Capture the cell that displays the provided text and extract its (x, y) central coordinate. 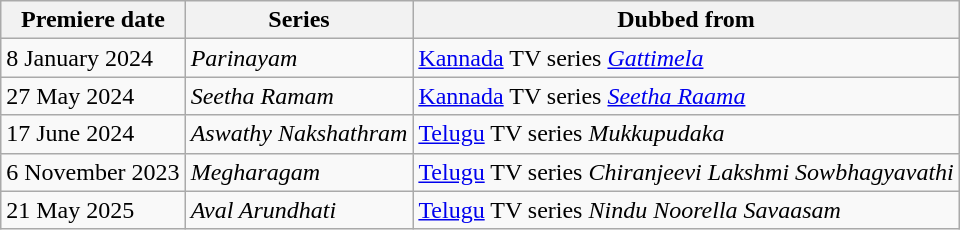
Seetha Ramam (299, 96)
Kannada TV series Gattimela (686, 58)
Dubbed from (686, 20)
Series (299, 20)
Telugu TV series Chiranjeevi Lakshmi Sowbhagyavathi (686, 172)
27 May 2024 (93, 96)
21 May 2025 (93, 210)
Premiere date (93, 20)
Aswathy Nakshathram (299, 134)
17 June 2024 (93, 134)
Telugu TV series Nindu Noorella Savaasam (686, 210)
Parinayam (299, 58)
Kannada TV series Seetha Raama (686, 96)
Aval Arundhati (299, 210)
Megharagam (299, 172)
Telugu TV series Mukkupudaka (686, 134)
8 January 2024 (93, 58)
6 November 2023 (93, 172)
